Output the (x, y) coordinate of the center of the cell containing the given text.  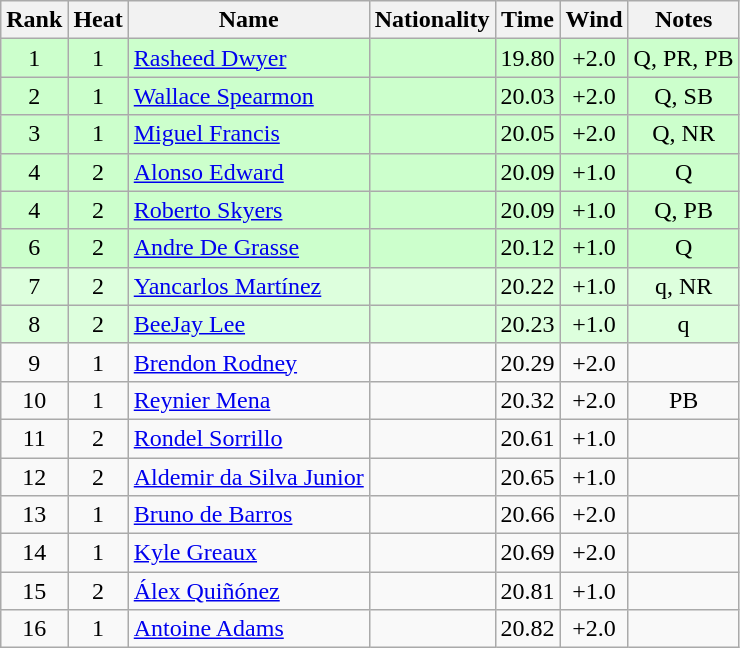
Roberto Skyers (248, 210)
13 (34, 515)
12 (34, 477)
BeeJay Lee (248, 324)
Wind (594, 20)
8 (34, 324)
6 (34, 248)
3 (34, 134)
q, NR (684, 286)
Wallace Spearmon (248, 96)
Álex Quiñónez (248, 591)
Rank (34, 20)
20.23 (528, 324)
Reynier Mena (248, 400)
20.32 (528, 400)
20.03 (528, 96)
Q, PR, PB (684, 58)
Yancarlos Martínez (248, 286)
20.05 (528, 134)
Aldemir da Silva Junior (248, 477)
Andre De Grasse (248, 248)
20.22 (528, 286)
20.69 (528, 553)
19.80 (528, 58)
20.12 (528, 248)
Notes (684, 20)
20.61 (528, 438)
Q, SB (684, 96)
Time (528, 20)
Antoine Adams (248, 629)
Bruno de Barros (248, 515)
20.65 (528, 477)
10 (34, 400)
Alonso Edward (248, 172)
20.81 (528, 591)
Heat (98, 20)
PB (684, 400)
Name (248, 20)
Brendon Rodney (248, 362)
14 (34, 553)
Q, PB (684, 210)
11 (34, 438)
15 (34, 591)
Miguel Francis (248, 134)
Kyle Greaux (248, 553)
20.82 (528, 629)
Q, NR (684, 134)
Rondel Sorrillo (248, 438)
20.29 (528, 362)
16 (34, 629)
q (684, 324)
Rasheed Dwyer (248, 58)
Nationality (432, 20)
20.66 (528, 515)
9 (34, 362)
7 (34, 286)
